Detect which cell encompasses the target text, then output its (X, Y) center coordinate. 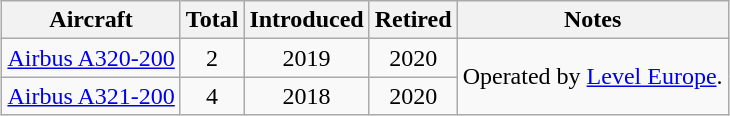
Introduced (306, 20)
Retired (413, 20)
2 (212, 58)
Notes (592, 20)
4 (212, 96)
Total (212, 20)
Airbus A321-200 (91, 96)
Airbus A320-200 (91, 58)
2019 (306, 58)
Operated by Level Europe. (592, 77)
2018 (306, 96)
Aircraft (91, 20)
